Output the [x, y] coordinate of the center of the cell containing the given text.  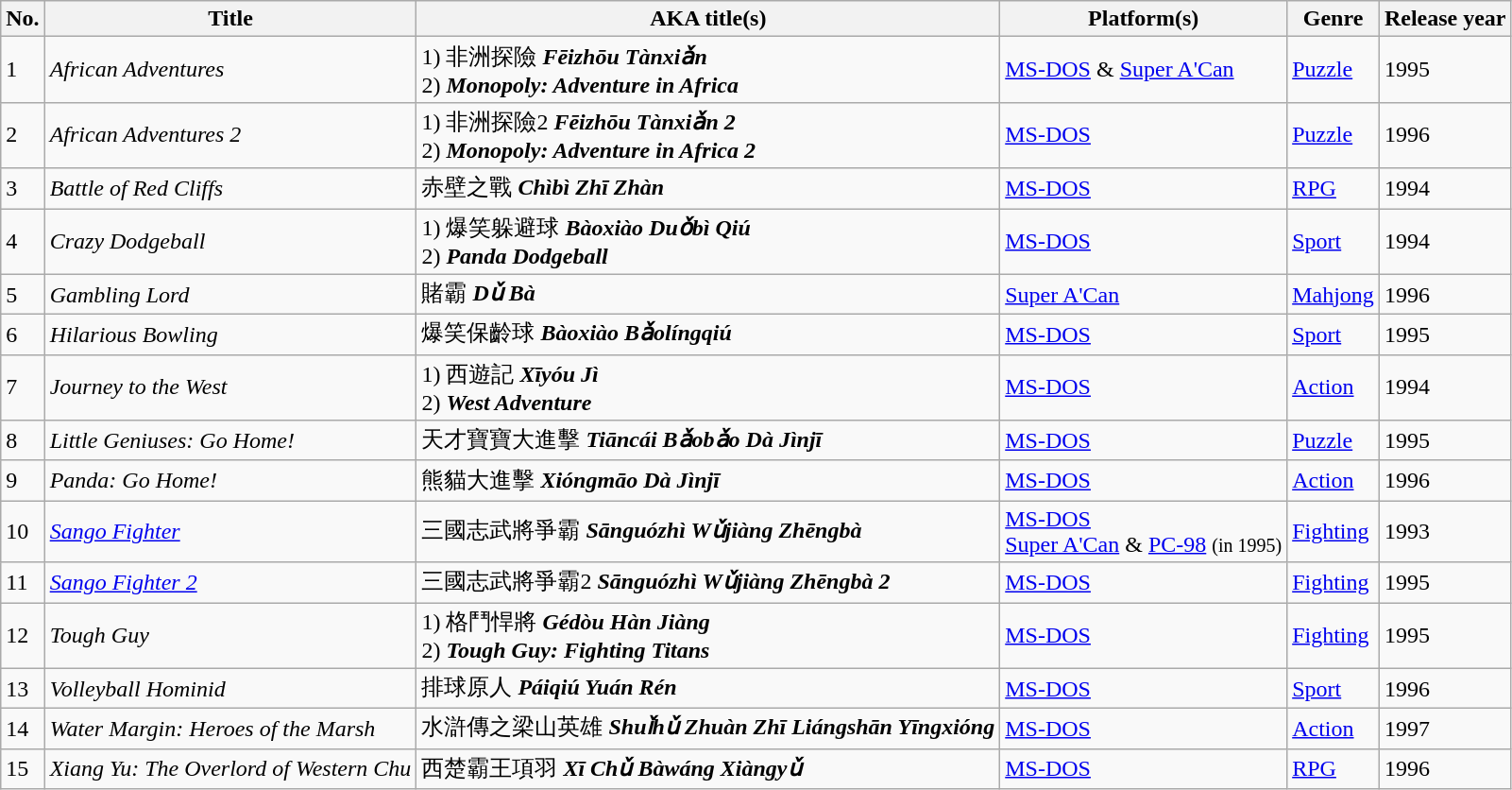
Title [230, 19]
Sango Fighter 2 [230, 582]
Release year [1445, 19]
三國志武將爭霸 Sānguózhì Wǔjiàng Zhēngbà [708, 531]
12 [23, 636]
Journey to the West [230, 387]
排球原人 Páiqiú Yuán Rén [708, 688]
Water Margin: Heroes of the Marsh [230, 730]
熊貓大進擊 Xióngmāo Dà Jìnjī [708, 480]
10 [23, 531]
爆笑保齡球 Bàoxiào Bǎolíngqiú [708, 335]
11 [23, 582]
1 [23, 70]
赤壁之戰 Chìbì Zhī Zhàn [708, 189]
西楚霸王項羽 Xī Chǔ Bàwáng Xiàngyǔ [708, 769]
AKA title(s) [708, 19]
賭霸 Dǔ Bà [708, 295]
13 [23, 688]
1997 [1445, 730]
6 [23, 335]
三國志武將爭霸2 Sānguózhì Wǔjiàng Zhēngbà 2 [708, 582]
14 [23, 730]
Crazy Dodgeball [230, 241]
Tough Guy [230, 636]
7 [23, 387]
Little Geniuses: Go Home! [230, 440]
4 [23, 241]
3 [23, 189]
Gambling Lord [230, 295]
1) 爆笑躲避球 Bàoxiào Duǒbì Qiú 2) Panda Dodgeball [708, 241]
African Adventures 2 [230, 135]
Xiang Yu: The Overlord of Western Chu [230, 769]
1993 [1445, 531]
Hilarious Bowling [230, 335]
1) 西遊記 Xīyóu Jì 2) West Adventure [708, 387]
2 [23, 135]
Mahjong [1334, 295]
5 [23, 295]
15 [23, 769]
MS-DOS & Super A'Can [1144, 70]
Super A'Can [1144, 295]
Sango Fighter [230, 531]
9 [23, 480]
Volleyball Hominid [230, 688]
No. [23, 19]
Platform(s) [1144, 19]
水滸傳之梁山英雄 Shuǐhǔ Zhuàn Zhī Liángshān Yīngxióng [708, 730]
MS-DOSSuper A'Can & PC-98 (in 1995) [1144, 531]
Panda: Go Home! [230, 480]
1) 非洲探險2 Fēizhōu Tànxiǎn 2 2) Monopoly: Adventure in Africa 2 [708, 135]
天才寶寶大進擊 Tiāncái Bǎobǎo Dà Jìnjī [708, 440]
Battle of Red Cliffs [230, 189]
Genre [1334, 19]
1) 非洲探險 Fēizhōu Tànxiǎn 2) Monopoly: Adventure in Africa [708, 70]
1) 格鬥悍將 Gédòu Hàn Jiàng 2) Tough Guy: Fighting Titans [708, 636]
African Adventures [230, 70]
8 [23, 440]
